Search for the cell housing the specified text and yield its (X, Y) center coordinate. 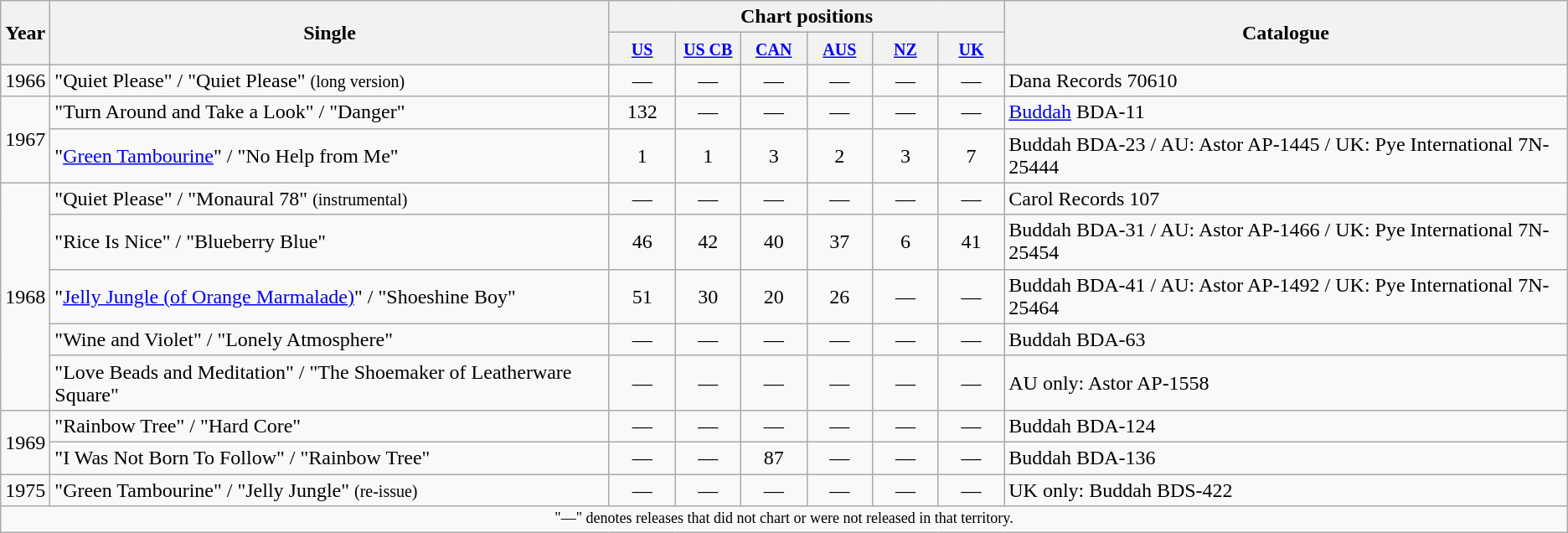
AUS (839, 49)
1967 (25, 139)
Buddah BDA-31 / AU: Astor AP-1466 / UK: Pye International 7N-25454 (1287, 241)
46 (642, 241)
"Rainbow Tree" / "Hard Core" (330, 426)
"Love Beads and Meditation" / "The Shoemaker of Leatherware Square" (330, 382)
1969 (25, 442)
40 (774, 241)
20 (774, 297)
Buddah BDA-41 / AU: Astor AP-1492 / UK: Pye International 7N-25464 (1287, 297)
Dana Records 70610 (1287, 80)
37 (839, 241)
"Turn Around and Take a Look" / "Danger" (330, 112)
1968 (25, 297)
AU only: Astor AP-1558 (1287, 382)
Single (330, 33)
"—" denotes releases that did not chart or were not released in that territory. (784, 520)
"Jelly Jungle (of Orange Marmalade)" / "Shoeshine Boy" (330, 297)
87 (774, 458)
132 (642, 112)
2 (839, 156)
UK only: Buddah BDS-422 (1287, 490)
CAN (774, 49)
7 (972, 156)
"Quiet Please" / "Quiet Please" (long version) (330, 80)
Buddah BDA-11 (1287, 112)
Buddah BDA-63 (1287, 339)
"Green Tambourine" / "No Help from Me" (330, 156)
26 (839, 297)
Catalogue (1287, 33)
Carol Records 107 (1287, 199)
1975 (25, 490)
Buddah BDA-124 (1287, 426)
"Wine and Violet" / "Lonely Atmosphere" (330, 339)
"I Was Not Born To Follow" / "Rainbow Tree" (330, 458)
US (642, 49)
Year (25, 33)
Buddah BDA-23 / AU: Astor AP-1445 / UK: Pye International 7N-25444 (1287, 156)
1966 (25, 80)
42 (709, 241)
41 (972, 241)
"Green Tambourine" / "Jelly Jungle" (re-issue) (330, 490)
Chart positions (806, 17)
"Rice Is Nice" / "Blueberry Blue" (330, 241)
30 (709, 297)
"Quiet Please" / "Monaural 78" (instrumental) (330, 199)
NZ (906, 49)
6 (906, 241)
Buddah BDA-136 (1287, 458)
US CB (709, 49)
51 (642, 297)
UK (972, 49)
